Locate the cell with the specified text and output its (X, Y) center coordinate. 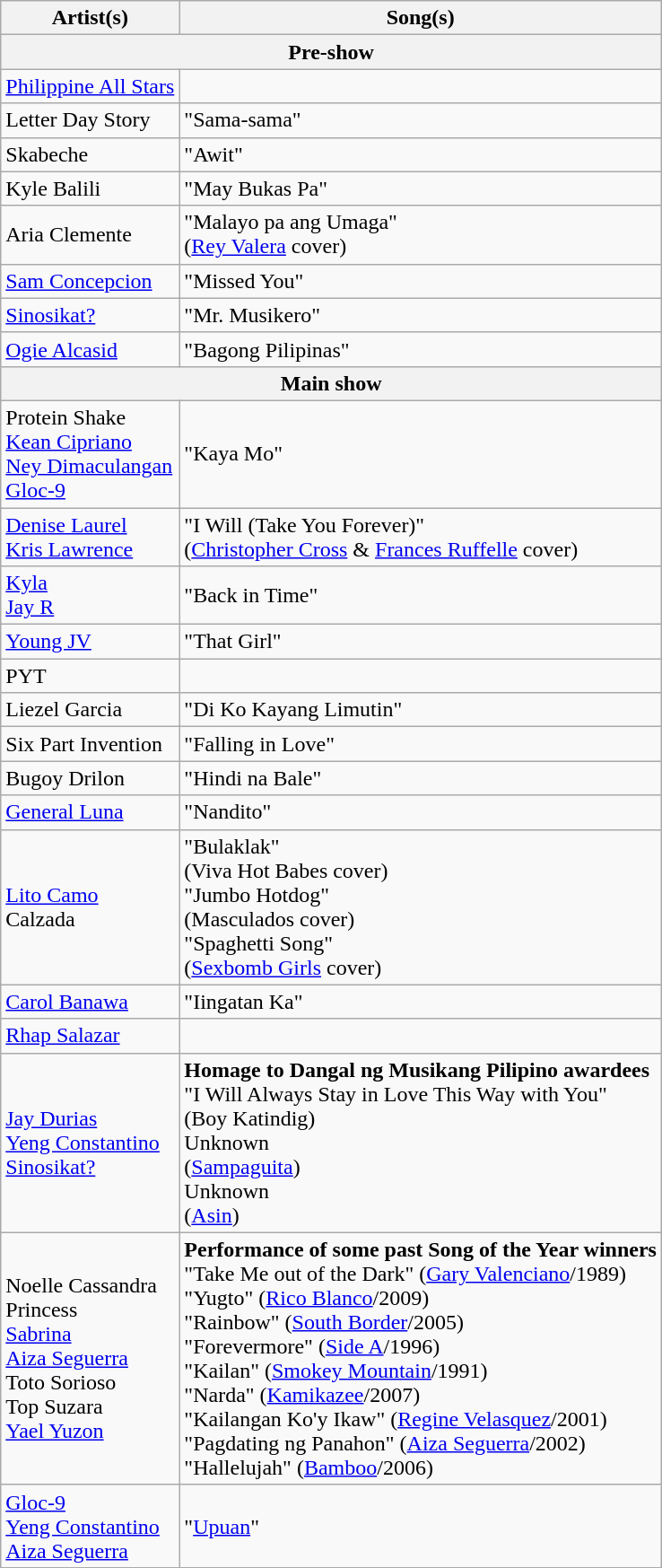
"Missed You" (421, 281)
"Mr. Musikero" (421, 315)
Philippine All Stars (90, 86)
Letter Day Story (90, 120)
"Bulaklak"(Viva Hot Babes cover)"Jumbo Hotdog"(Masculados cover)"Spaghetti Song"(Sexbomb Girls cover) (421, 907)
"Sama-sama" (421, 120)
Young JV (90, 642)
Aria Clemente (90, 235)
Pre-show (332, 52)
KylaJay R (90, 596)
"Hindi na Bale" (421, 778)
PYT (90, 676)
Carol Banawa (90, 1002)
"Kaya Mo" (421, 454)
General Luna (90, 812)
"I Will (Take You Forever)"(Christopher Cross & Frances Ruffelle cover) (421, 537)
Gloc-9Yeng ConstantinoAiza Seguerra (90, 1526)
Sinosikat? (90, 315)
"Falling in Love" (421, 744)
"May Bukas Pa" (421, 188)
Jay DuriasYeng ConstantinoSinosikat? (90, 1143)
Liezel Garcia (90, 710)
"Awit" (421, 154)
"Nandito" (421, 812)
Rhap Salazar (90, 1036)
Skabeche (90, 154)
"Back in Time" (421, 596)
Denise LaurelKris Lawrence (90, 537)
Ogie Alcasid (90, 349)
Lito CamoCalzada (90, 907)
Song(s) (421, 18)
"Iingatan Ka" (421, 1002)
"That Girl" (421, 642)
Kyle Balili (90, 188)
"Di Ko Kayang Limutin" (421, 710)
Main show (332, 383)
Noelle CassandraPrincessSabrinaAiza SeguerraToto SoriosoTop SuzaraYael Yuzon (90, 1359)
Sam Concepcion (90, 281)
"Upuan" (421, 1526)
Bugoy Drilon (90, 778)
Artist(s) (90, 18)
Homage to Dangal ng Musikang Pilipino awardees"I Will Always Stay in Love This Way with You"(Boy Katindig)Unknown(Sampaguita)Unknown(Asin) (421, 1143)
Protein ShakeKean CiprianoNey DimaculanganGloc-9 (90, 454)
Six Part Invention (90, 744)
"Malayo pa ang Umaga" (Rey Valera cover) (421, 235)
"Bagong Pilipinas" (421, 349)
